Locate the cell with the specified text and output its (x, y) center coordinate. 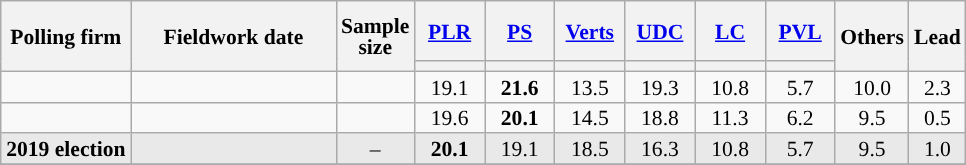
2.3 (938, 86)
Polling firm (66, 36)
6.2 (800, 118)
– (375, 150)
16.3 (660, 150)
11.3 (730, 118)
10.0 (872, 86)
19.6 (449, 118)
2019 election (66, 150)
18.8 (660, 118)
19.3 (660, 86)
Lead (938, 36)
PS (520, 31)
UDC (660, 31)
1.0 (938, 150)
Fieldwork date (234, 36)
21.6 (520, 86)
LC (730, 31)
0.5 (938, 118)
Samplesize (375, 36)
14.5 (590, 118)
PVL (800, 31)
18.5 (590, 150)
Verts (590, 31)
PLR (449, 31)
Others (872, 36)
13.5 (590, 86)
